Extract the [X, Y] coordinate from the center of the cell holding the provided text.  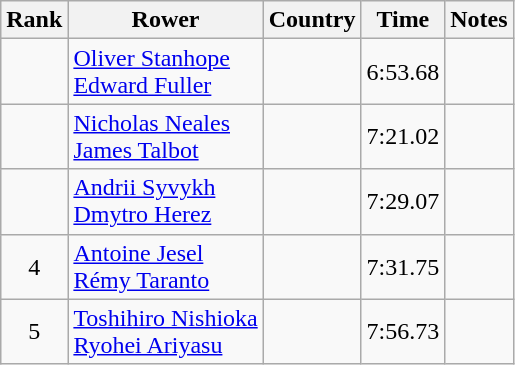
Rower [166, 20]
7:56.73 [403, 332]
7:29.07 [403, 202]
Andrii SyvykhDmytro Herez [166, 202]
5 [34, 332]
Time [403, 20]
Notes [479, 20]
4 [34, 266]
Antoine JeselRémy Taranto [166, 266]
6:53.68 [403, 72]
Nicholas NealesJames Talbot [166, 136]
Country [312, 20]
7:31.75 [403, 266]
Oliver StanhopeEdward Fuller [166, 72]
Toshihiro NishiokaRyohei Ariyasu [166, 332]
7:21.02 [403, 136]
Rank [34, 20]
